From the cell containing the given text, extract its center point as (x, y) coordinate. 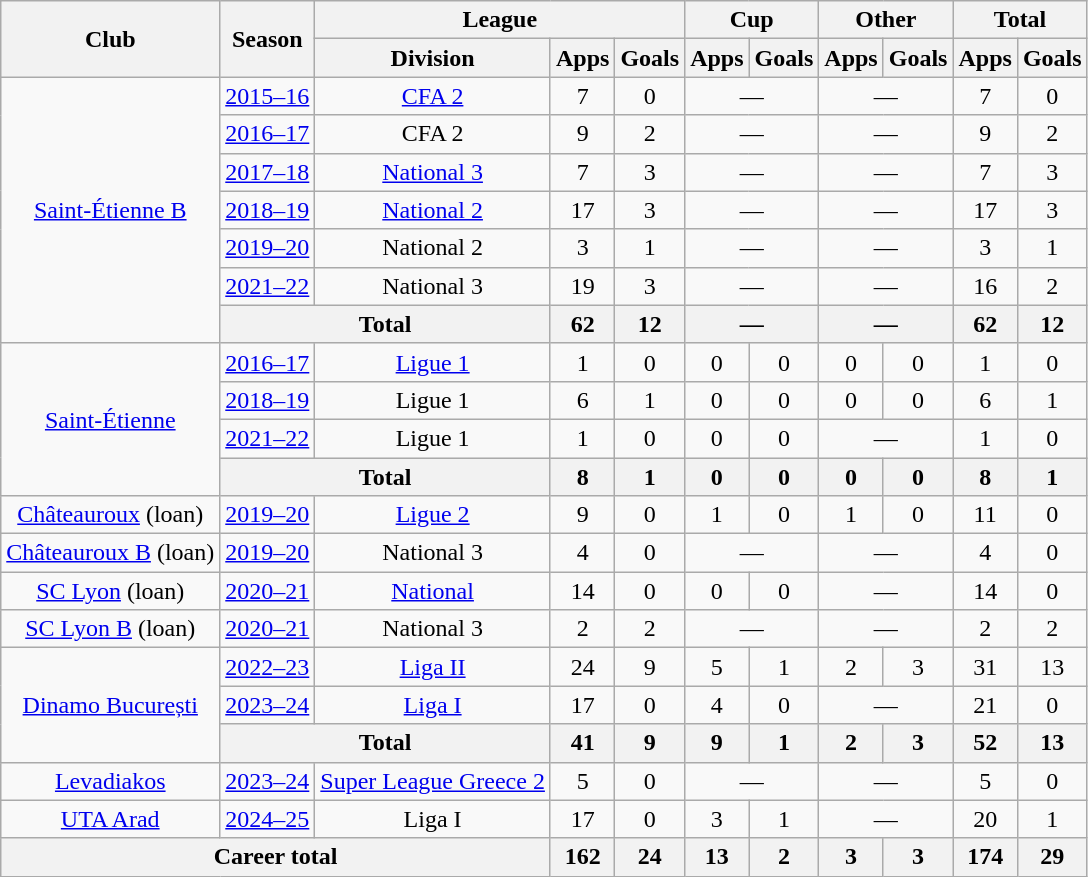
20 (985, 819)
2024–25 (268, 819)
41 (582, 743)
National (433, 591)
174 (985, 857)
SC Lyon B (loan) (110, 629)
21 (985, 705)
UTA Arad (110, 819)
Saint-Étienne (110, 419)
29 (1052, 857)
19 (582, 286)
162 (582, 857)
Other (886, 20)
Ligue 2 (433, 515)
Saint-Étienne B (110, 210)
Club (110, 39)
Châteauroux B (loan) (110, 553)
League (500, 20)
Division (433, 58)
SC Lyon (loan) (110, 591)
2015–16 (268, 96)
Career total (276, 857)
2022–23 (268, 667)
31 (985, 667)
Cup (752, 20)
11 (985, 515)
Super League Greece 2 (433, 781)
16 (985, 286)
Châteauroux (loan) (110, 515)
2017–18 (268, 172)
Liga II (433, 667)
Levadiakos (110, 781)
Season (268, 39)
Dinamo București (110, 705)
52 (985, 743)
